Output the (X, Y) coordinate of the center of the cell containing the given text.  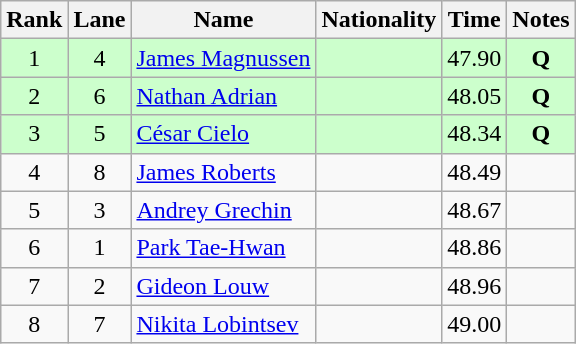
César Cielo (224, 134)
James Magnussen (224, 58)
48.86 (474, 248)
48.67 (474, 210)
48.96 (474, 286)
Lane (100, 20)
48.05 (474, 96)
47.90 (474, 58)
48.34 (474, 134)
Andrey Grechin (224, 210)
49.00 (474, 324)
Gideon Louw (224, 286)
Nationality (379, 20)
Time (474, 20)
Name (224, 20)
Rank (34, 20)
James Roberts (224, 172)
Nathan Adrian (224, 96)
48.49 (474, 172)
Park Tae-Hwan (224, 248)
Nikita Lobintsev (224, 324)
Notes (541, 20)
